Return the [X, Y] coordinate for the center point of the cell that contains the specified text.  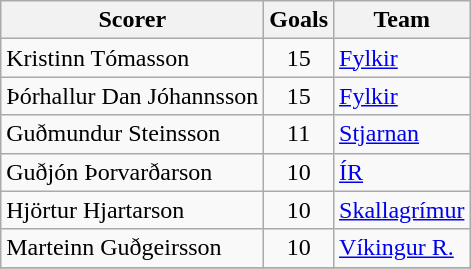
Skallagrímur [402, 210]
Guðjón Þorvarðarson [132, 172]
11 [299, 134]
Marteinn Guðgeirsson [132, 248]
Scorer [132, 20]
Þórhallur Dan Jóhannsson [132, 96]
Kristinn Tómasson [132, 58]
Stjarnan [402, 134]
Team [402, 20]
Víkingur R. [402, 248]
Guðmundur Steinsson [132, 134]
Hjörtur Hjartarson [132, 210]
ÍR [402, 172]
Goals [299, 20]
